Identify which cell holds the provided text, then report its (X, Y) central coordinate. 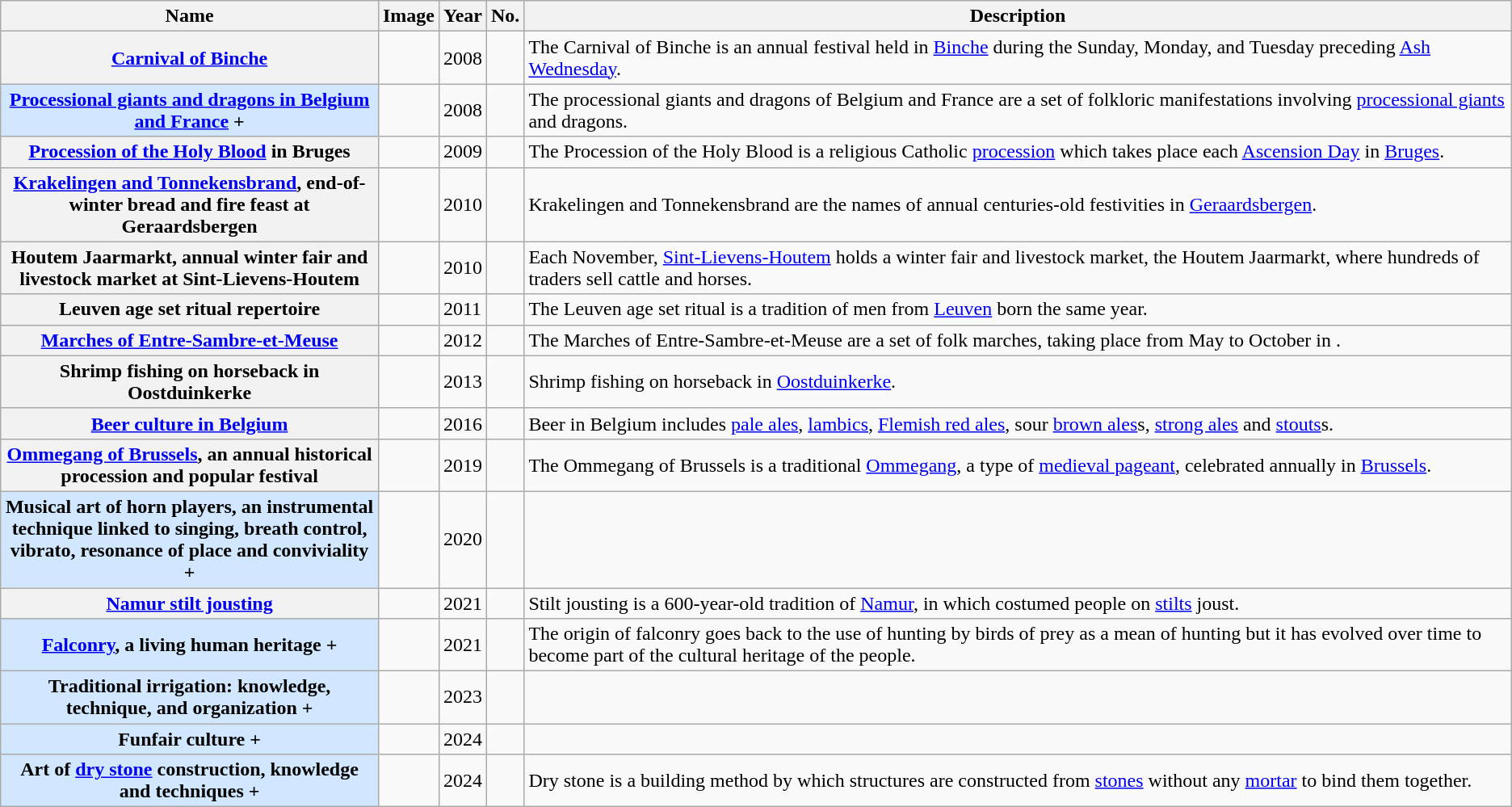
2009 (462, 152)
Traditional irrigation: knowledge, technique, and organization + (190, 698)
Description (1018, 16)
Beer in Belgium includes pale ales, lambics, Flemish red ales, sour brown aless, strong ales and stoutss. (1018, 423)
Shrimp fishing on horseback in Oostduinkerke. (1018, 381)
Houtem Jaarmarkt, annual winter fair and livestock market at Sint-Lievens-Houtem (190, 268)
Dry stone is a building method by which structures are constructed from stones without any mortar to bind them together. (1018, 780)
The Ommegang of Brussels is a traditional Ommegang, a type of medieval pageant, celebrated annually in Brussels. (1018, 465)
Ommegang of Brussels, an annual historical procession and popular festival (190, 465)
2016 (462, 423)
Image (409, 16)
Leuven age set ritual repertoire (190, 309)
The Procession of the Holy Blood is a religious Catholic procession which takes place each Ascension Day in Bruges. (1018, 152)
Krakelingen and Tonnekensbrand are the names of annual centuries-old festivities in Geraardsbergen. (1018, 204)
Stilt jousting is a 600-year-old tradition of Namur, in which costumed people on stilts joust. (1018, 603)
Marches of Entre-Sambre-et-Meuse (190, 340)
Falconry, a living human heritage + (190, 645)
Each November, Sint-Lievens-Houtem holds a winter fair and livestock market, the Houtem Jaarmarkt, where hundreds of traders sell cattle and horses. (1018, 268)
Art of dry stone construction, knowledge and techniques + (190, 780)
2013 (462, 381)
2020 (462, 540)
Procession of the Holy Blood in Bruges (190, 152)
2012 (462, 340)
The Carnival of Binche is an annual festival held in Binche during the Sunday, Monday, and Tuesday preceding Ash Wednesday. (1018, 58)
Name (190, 16)
2011 (462, 309)
Krakelingen and Tonnekensbrand, end-of-winter bread and fire feast at Geraardsbergen (190, 204)
Year (462, 16)
The Marches of Entre-Sambre-et-Meuse are a set of folk marches, taking place from May to October in . (1018, 340)
No. (505, 16)
Processional giants and dragons in Belgium and France + (190, 110)
Funfair culture + (190, 739)
The Leuven age set ritual is a tradition of men from Leuven born the same year. (1018, 309)
Namur stilt jousting (190, 603)
Beer culture in Belgium (190, 423)
Carnival of Binche (190, 58)
Musical art of horn players, an instrumental technique linked to singing, breath control, vibrato, resonance of place and conviviality + (190, 540)
2023 (462, 698)
Shrimp fishing on horseback in Oostduinkerke (190, 381)
2019 (462, 465)
The processional giants and dragons of Belgium and France are a set of folkloric manifestations involving processional giants and dragons. (1018, 110)
